Search for the cell housing the specified text and yield its (X, Y) center coordinate. 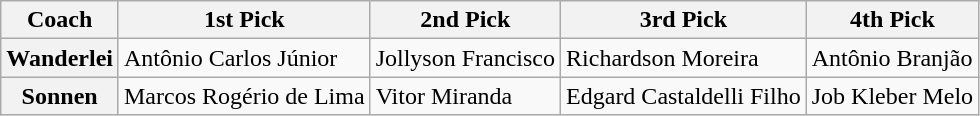
Wanderlei (60, 58)
3rd Pick (684, 20)
Antônio Carlos Júnior (244, 58)
Vitor Miranda (465, 96)
4th Pick (892, 20)
Richardson Moreira (684, 58)
Jollyson Francisco (465, 58)
Coach (60, 20)
Job Kleber Melo (892, 96)
Edgard Castaldelli Filho (684, 96)
Antônio Branjão (892, 58)
2nd Pick (465, 20)
1st Pick (244, 20)
Marcos Rogério de Lima (244, 96)
Sonnen (60, 96)
